Capture the cell that displays the provided text and extract its [X, Y] central coordinate. 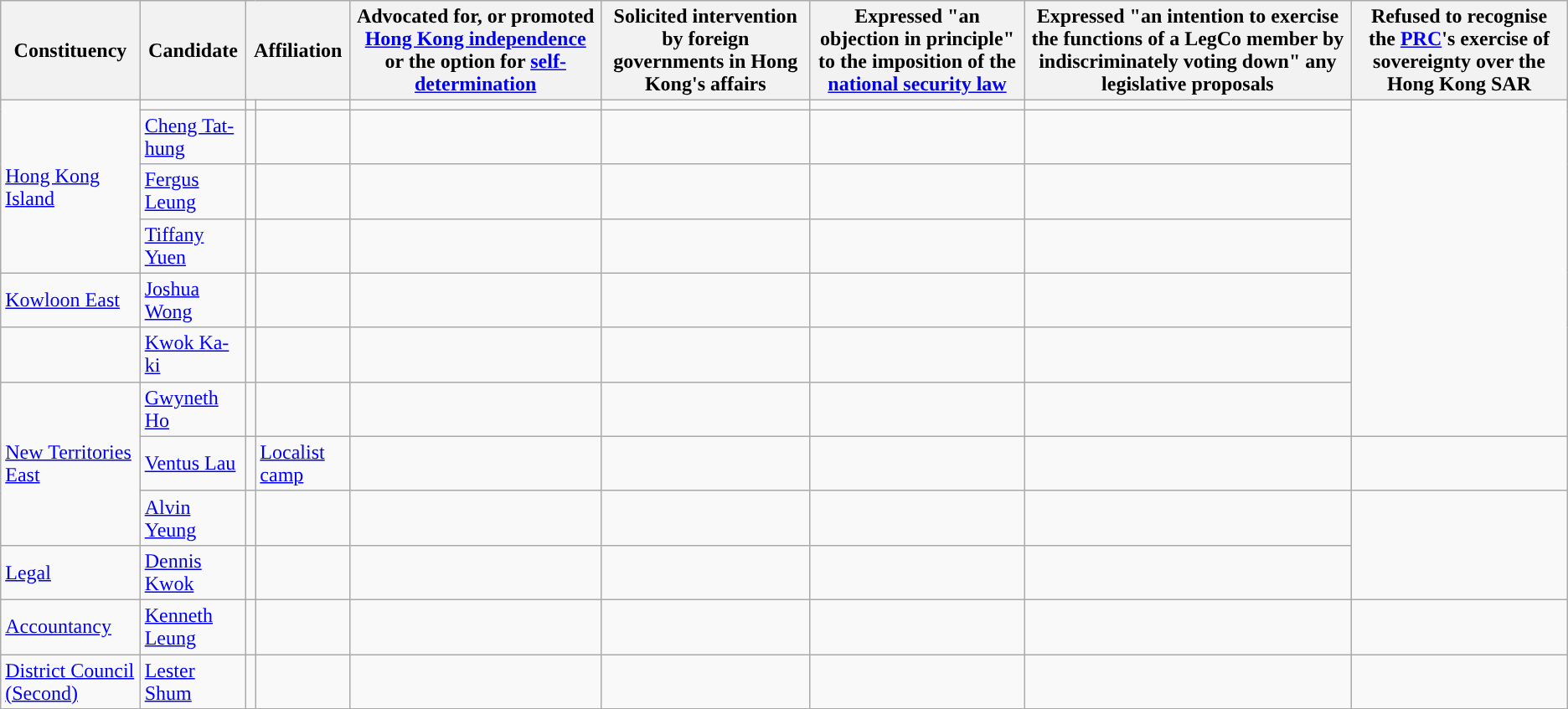
Candidate [193, 50]
Expressed "an intention to exercise the functions of a LegCo member by indiscriminately voting down" any legislative proposals [1188, 50]
New Territories East [70, 464]
Refused to recognise the PRC's exercise of sovereignty over the Hong Kong SAR [1459, 50]
Kowloon East [70, 300]
Localist camp [303, 464]
Cheng Tat-hung [193, 137]
Joshua Wong [193, 300]
Advocated for, or promoted Hong Kong independence or the option for self-determination [476, 50]
Affiliation [298, 50]
Ventus Lau [193, 464]
Dennis Kwok [193, 573]
Lester Shum [193, 681]
Tiffany Yuen [193, 246]
Gwyneth Ho [193, 408]
Accountancy [70, 626]
District Council (Second) [70, 681]
Alvin Yeung [193, 517]
Kwok Ka-ki [193, 355]
Solicited intervention by foreign governments in Hong Kong's affairs [705, 50]
Fergus Leung [193, 191]
Legal [70, 573]
Expressed "an objection in principle" to the imposition of the national security law [917, 50]
Constituency [70, 50]
Kenneth Leung [193, 626]
Hong Kong Island [70, 187]
